Return (x, y) of the center of cell containing provided text 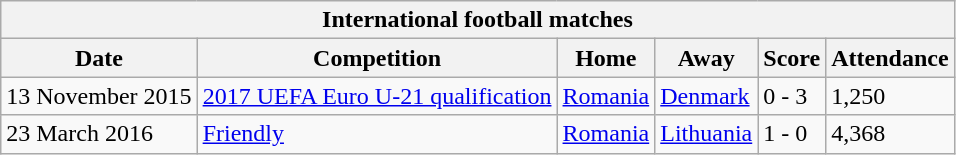
13 November 2015 (99, 96)
23 March 2016 (99, 134)
Attendance (890, 58)
4,368 (890, 134)
1 - 0 (792, 134)
Lithuania (706, 134)
International football matches (478, 20)
0 - 3 (792, 96)
Date (99, 58)
2017 UEFA Euro U-21 qualification (377, 96)
1,250 (890, 96)
Score (792, 58)
Friendly (377, 134)
Away (706, 58)
Competition (377, 58)
Denmark (706, 96)
Home (606, 58)
